Determine the [x, y] coordinate at the center of the cell enclosing the given text.  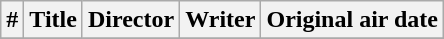
Title [54, 20]
# [12, 20]
Writer [220, 20]
Director [130, 20]
Original air date [352, 20]
